Output the [x, y] coordinate of the center of the cell containing the given text.  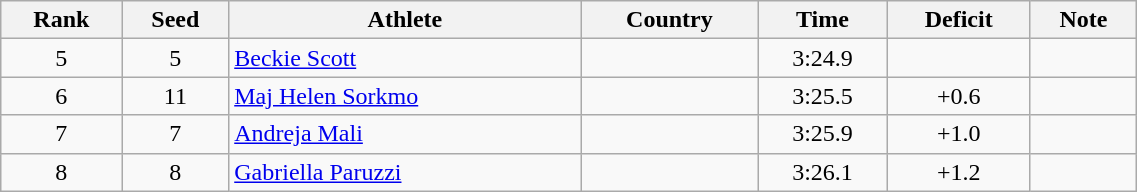
3:24.9 [823, 58]
Andreja Mali [405, 134]
+0.6 [958, 96]
Maj Helen Sorkmo [405, 96]
11 [176, 96]
Deficit [958, 20]
6 [62, 96]
3:26.1 [823, 172]
Seed [176, 20]
+1.0 [958, 134]
Note [1084, 20]
+1.2 [958, 172]
3:25.5 [823, 96]
Athlete [405, 20]
Beckie Scott [405, 58]
Gabriella Paruzzi [405, 172]
Time [823, 20]
3:25.9 [823, 134]
Country [670, 20]
Rank [62, 20]
